Determine the (X, Y) coordinate at the center of the cell enclosing the given text.  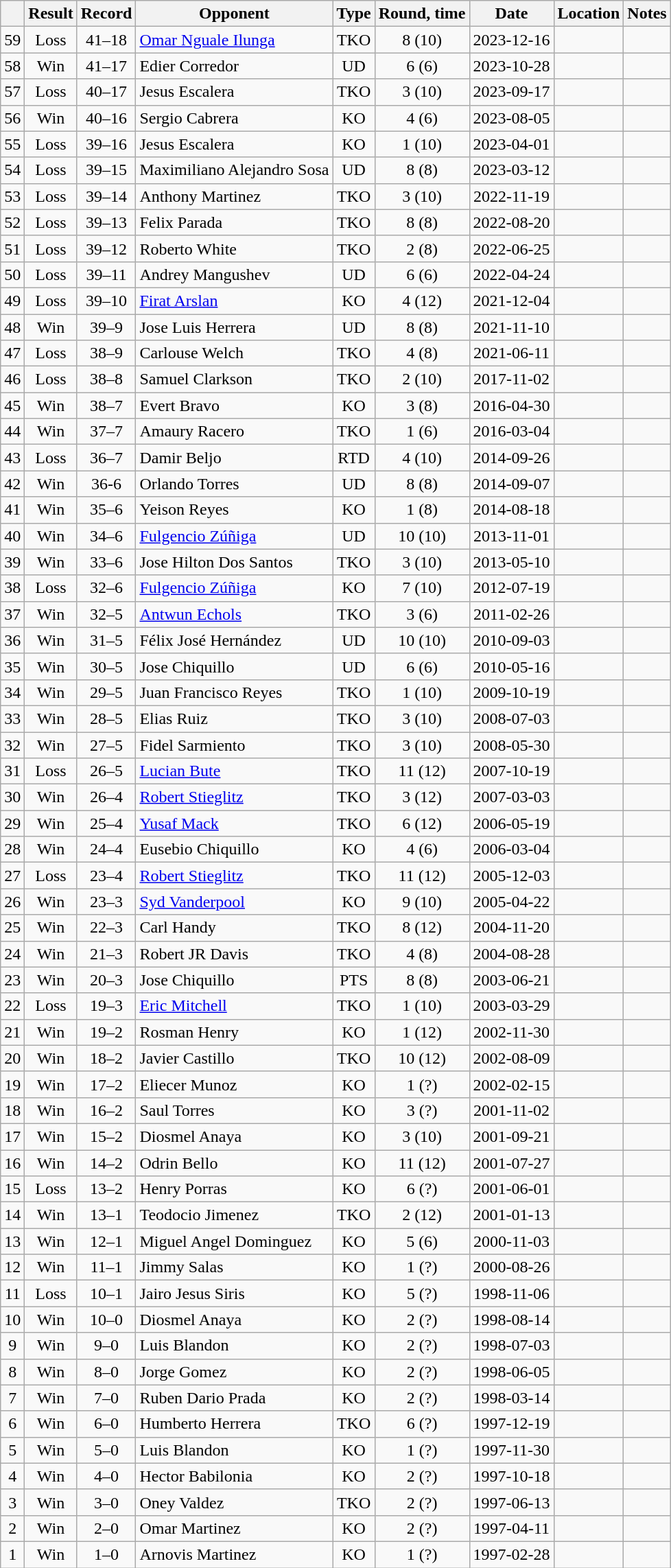
2008-07-03 (512, 718)
32 (12, 745)
3 (8) (422, 406)
15 (12, 1189)
39–14 (106, 196)
45 (12, 406)
3–0 (106, 1502)
2011-02-26 (512, 614)
2001-09-21 (512, 1136)
26–5 (106, 771)
39–12 (106, 248)
15–2 (106, 1136)
3 (?) (422, 1110)
32–6 (106, 588)
2023-10-28 (512, 66)
Felix Parada (235, 222)
Evert Bravo (235, 406)
8 (12, 1372)
22 (12, 1006)
31 (12, 771)
2014-09-07 (512, 484)
7–0 (106, 1398)
30–5 (106, 666)
2–0 (106, 1528)
2010-05-16 (512, 666)
Rosman Henry (235, 1032)
34–6 (106, 536)
2023-08-05 (512, 118)
30 (12, 797)
29 (12, 823)
21–3 (106, 954)
29–5 (106, 692)
6 (12, 1424)
Yeison Reyes (235, 510)
38–7 (106, 406)
40 (12, 536)
Jorge Gomez (235, 1372)
2006-03-04 (512, 850)
2021-12-04 (512, 301)
22–3 (106, 928)
7 (10) (422, 588)
2001-01-13 (512, 1215)
2013-05-10 (512, 562)
33–6 (106, 562)
1 (12, 1554)
26–4 (106, 797)
12–1 (106, 1241)
Roberto White (235, 248)
Record (106, 14)
1 (8) (422, 510)
1998-03-14 (512, 1398)
20 (12, 1058)
39–13 (106, 222)
1 (12) (422, 1032)
9–0 (106, 1346)
18–2 (106, 1058)
46 (12, 379)
2002-11-30 (512, 1032)
2005-04-22 (512, 902)
2023-04-01 (512, 144)
Date (512, 14)
5 (?) (422, 1294)
19–2 (106, 1032)
24 (12, 954)
23–4 (106, 876)
Lucian Bute (235, 771)
8 (12) (422, 928)
2001-06-01 (512, 1189)
39–16 (106, 144)
2002-02-15 (512, 1084)
5 (6) (422, 1241)
10–0 (106, 1320)
2022-11-19 (512, 196)
58 (12, 66)
2017-11-02 (512, 379)
Oney Valdez (235, 1502)
2005-12-03 (512, 876)
39 (12, 562)
24–4 (106, 850)
41 (12, 510)
47 (12, 353)
4 (12) (422, 301)
Round, time (422, 14)
2013-11-01 (512, 536)
2007-03-03 (512, 797)
59 (12, 40)
55 (12, 144)
2 (12) (422, 1215)
11 (12, 1294)
Jairo Jesus Siris (235, 1294)
Yusaf Mack (235, 823)
Hector Babilonia (235, 1476)
10 (12) (422, 1058)
16–2 (106, 1110)
2 (8) (422, 248)
17 (12, 1136)
2010-09-03 (512, 640)
1998-07-03 (512, 1346)
2001-07-27 (512, 1163)
Omar Martinez (235, 1528)
38–9 (106, 353)
2023-09-17 (512, 92)
2021-06-11 (512, 353)
35–6 (106, 510)
38 (12, 588)
40–16 (106, 118)
36–7 (106, 458)
56 (12, 118)
27 (12, 876)
17–2 (106, 1084)
Firat Arslan (235, 301)
23 (12, 980)
7 (12, 1398)
2016-03-04 (512, 432)
35 (12, 666)
Jimmy Salas (235, 1267)
41–18 (106, 40)
2002-08-09 (512, 1058)
2007-10-19 (512, 771)
21 (12, 1032)
1 (6) (422, 432)
25 (12, 928)
13–1 (106, 1215)
Type (354, 14)
28 (12, 850)
49 (12, 301)
2004-08-28 (512, 954)
2004-11-20 (512, 928)
3 (6) (422, 614)
Maximiliano Alejandro Sosa (235, 170)
Andrey Mangushev (235, 274)
53 (12, 196)
2012-07-19 (512, 588)
PTS (354, 980)
6–0 (106, 1424)
37–7 (106, 432)
5–0 (106, 1450)
36 (12, 640)
19 (12, 1084)
40–17 (106, 92)
Fidel Sarmiento (235, 745)
Damir Beljo (235, 458)
10 (12, 1320)
9 (10) (422, 902)
1997-12-19 (512, 1424)
39–10 (106, 301)
52 (12, 222)
14–2 (106, 1163)
39–15 (106, 170)
Notes (647, 14)
1998-08-14 (512, 1320)
2001-11-02 (512, 1110)
23–3 (106, 902)
1998-06-05 (512, 1372)
Eric Mitchell (235, 1006)
Javier Castillo (235, 1058)
Orlando Torres (235, 484)
3 (12, 1502)
16 (12, 1163)
4 (12, 1476)
4 (10) (422, 458)
6 (12) (422, 823)
Antwun Echols (235, 614)
2003-06-21 (512, 980)
Carl Handy (235, 928)
27–5 (106, 745)
Arnovis Martinez (235, 1554)
2022-06-25 (512, 248)
Juan Francisco Reyes (235, 692)
26 (12, 902)
Syd Vanderpool (235, 902)
34 (12, 692)
Result (51, 14)
36-6 (106, 484)
Samuel Clarkson (235, 379)
37 (12, 614)
1997-06-13 (512, 1502)
28–5 (106, 718)
2008-05-30 (512, 745)
1–0 (106, 1554)
Henry Porras (235, 1189)
Saul Torres (235, 1110)
Miguel Angel Dominguez (235, 1241)
1997-11-30 (512, 1450)
2021-11-10 (512, 327)
13 (12, 1241)
33 (12, 718)
2014-09-26 (512, 458)
2022-08-20 (512, 222)
Odrin Bello (235, 1163)
39–11 (106, 274)
Humberto Herrera (235, 1424)
2023-12-16 (512, 40)
51 (12, 248)
5 (12, 1450)
1997-10-18 (512, 1476)
50 (12, 274)
Carlouse Welch (235, 353)
2003-03-29 (512, 1006)
2014-08-18 (512, 510)
1998-11-06 (512, 1294)
Eusebio Chiquillo (235, 850)
57 (12, 92)
Sergio Cabrera (235, 118)
39–9 (106, 327)
2000-08-26 (512, 1267)
54 (12, 170)
Opponent (235, 14)
1997-02-28 (512, 1554)
41–17 (106, 66)
Anthony Martinez (235, 196)
Elias Ruiz (235, 718)
2000-11-03 (512, 1241)
8–0 (106, 1372)
44 (12, 432)
12 (12, 1267)
3 (12) (422, 797)
25–4 (106, 823)
10–1 (106, 1294)
8 (10) (422, 40)
9 (12, 1346)
43 (12, 458)
RTD (354, 458)
14 (12, 1215)
Eliecer Munoz (235, 1084)
38–8 (106, 379)
Ruben Dario Prada (235, 1398)
4–0 (106, 1476)
Omar Nguale Ilunga (235, 40)
42 (12, 484)
2009-10-19 (512, 692)
19–3 (106, 1006)
Location (589, 14)
Amaury Racero (235, 432)
2016-04-30 (512, 406)
2022-04-24 (512, 274)
2006-05-19 (512, 823)
2023-03-12 (512, 170)
Robert JR Davis (235, 954)
31–5 (106, 640)
2 (10) (422, 379)
Teodocio Jimenez (235, 1215)
Jose Luis Herrera (235, 327)
32–5 (106, 614)
13–2 (106, 1189)
11–1 (106, 1267)
Félix José Hernández (235, 640)
Edier Corredor (235, 66)
1997-04-11 (512, 1528)
18 (12, 1110)
Jose Hilton Dos Santos (235, 562)
48 (12, 327)
20–3 (106, 980)
2 (12, 1528)
